Pinpoint the cell where the given text exists, returning its (X, Y) midpoint coordinate. 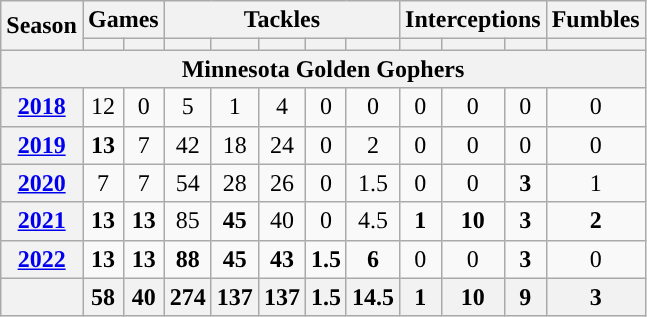
42 (188, 145)
28 (234, 183)
85 (188, 221)
Fumbles (596, 20)
24 (282, 145)
4 (282, 107)
54 (188, 183)
2021 (42, 221)
9 (525, 297)
2019 (42, 145)
Tackles (282, 20)
12 (102, 107)
Season (42, 26)
Minnesota Golden Gophers (323, 69)
2018 (42, 107)
4.5 (372, 221)
6 (372, 259)
2022 (42, 259)
43 (282, 259)
88 (188, 259)
58 (102, 297)
274 (188, 297)
26 (282, 183)
Interceptions (474, 20)
14.5 (372, 297)
5 (188, 107)
Games (123, 20)
2020 (42, 183)
18 (234, 145)
